For the text-containing cell, return its midpoint in [X, Y] coordinate format. 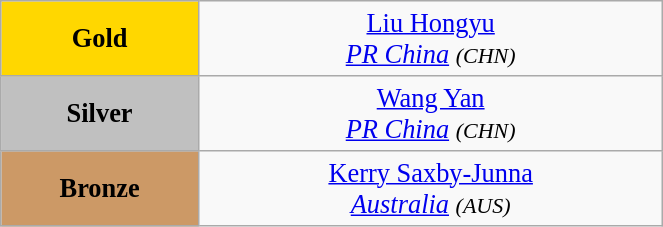
Silver [100, 112]
Gold [100, 38]
Wang YanPR China (CHN) [430, 112]
Liu HongyuPR China (CHN) [430, 38]
Bronze [100, 188]
Kerry Saxby-JunnaAustralia (AUS) [430, 188]
